Provide the (X, Y) coordinate of the cell's center where the given text is located.  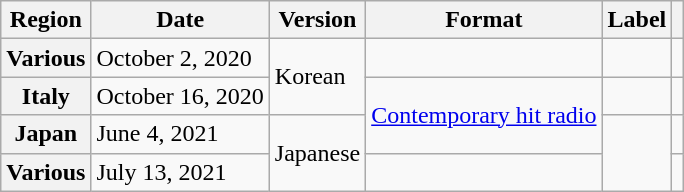
July 13, 2021 (180, 172)
Date (180, 20)
Japan (46, 134)
Region (46, 20)
Contemporary hit radio (484, 115)
October 2, 2020 (180, 58)
Korean (317, 77)
June 4, 2021 (180, 134)
Italy (46, 96)
October 16, 2020 (180, 96)
Format (484, 20)
Japanese (317, 153)
Version (317, 20)
Label (637, 20)
